Find where the given text appears and provide that cell's center as (x, y) coordinate. 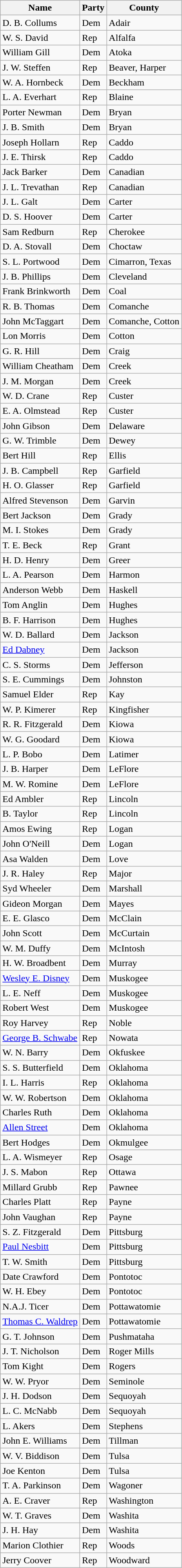
McCurtain (144, 933)
D. B. Collums (40, 23)
McIntosh (144, 948)
John Gibson (40, 426)
G. W. Trimble (40, 441)
Woods (144, 1545)
Kay (144, 695)
Adair (144, 23)
W. S. David (40, 38)
J. B. Harper (40, 769)
D. S. Hoover (40, 217)
Pushmataha (144, 1336)
J. H. Dodson (40, 1396)
W. G. Goodard (40, 739)
A. E. Craver (40, 1501)
Millard Grubb (40, 1187)
Okfuskee (144, 1053)
Paul Nesbitt (40, 1247)
M. I. Stokes (40, 530)
W. N. Barry (40, 1053)
W. V. Biddison (40, 1456)
L. A. Pearson (40, 575)
J. L. Trevathan (40, 187)
G. T. Johnson (40, 1336)
B. F. Harrison (40, 620)
Beaver, Harper (144, 67)
Frank Brinkworth (40, 291)
Asa Walden (40, 859)
Ed Ambler (40, 799)
D. A. Stovall (40, 247)
Bert Hodges (40, 1142)
Marion Clothier (40, 1545)
Comanche (144, 306)
Ellis (144, 456)
E. A. Olmstead (40, 411)
S. S. Butterfield (40, 1068)
Name (40, 8)
H. W. Broadbent (40, 963)
Gideon Morgan (40, 903)
Syd Wheeler (40, 888)
Alfred Stevenson (40, 500)
Grant (144, 545)
Johnston (144, 680)
W. M. Duffy (40, 948)
William Gill (40, 53)
I. L. Harris (40, 1082)
Cimarron, Texas (144, 262)
Lon Morris (40, 336)
Dewey (144, 441)
L. E. Neff (40, 993)
Tom Kight (40, 1366)
J. T. Nicholson (40, 1351)
Okmulgee (144, 1142)
L. C. McNabb (40, 1411)
Jack Barker (40, 172)
J. B. Phillips (40, 276)
W. W. Pryor (40, 1381)
Anderson Webb (40, 590)
T. E. Beck (40, 545)
Jefferson (144, 665)
Latimer (144, 754)
Murray (144, 963)
Coal (144, 291)
Seminole (144, 1381)
Harmon (144, 575)
Comanche, Cotton (144, 321)
Amos Ewing (40, 829)
Party (93, 8)
Haskell (144, 590)
Thomas C. Waldrep (40, 1321)
William Cheatham (40, 366)
Tom Anglin (40, 605)
J. M. Morgan (40, 381)
Osage (144, 1157)
Joe Kenton (40, 1471)
W. D. Crane (40, 396)
T. W. Smith (40, 1262)
Charles Platt (40, 1202)
John E. Williams (40, 1441)
Bert Hill (40, 456)
J. H. Hay (40, 1530)
J. R. Haley (40, 873)
L. A. Wismeyer (40, 1157)
Tillman (144, 1441)
L. A. Everhart (40, 97)
Greer (144, 560)
J. L. Galt (40, 202)
W. D. Ballard (40, 635)
Woodward (144, 1560)
Wagoner (144, 1486)
Garvin (144, 500)
Nowata (144, 1038)
Porter Newman (40, 112)
Charles Ruth (40, 1112)
Blaine (144, 97)
McClain (144, 919)
Ed Dabney (40, 649)
Robert West (40, 1008)
R. R. Fitzgerald (40, 724)
W. A. Hornbeck (40, 82)
Beckham (144, 82)
County (144, 8)
S. E. Cummings (40, 680)
Cleveland (144, 276)
Roger Mills (144, 1351)
L. P. Bobo (40, 754)
Stephens (144, 1426)
S. L. Portwood (40, 262)
W. W. Robertson (40, 1097)
Ottawa (144, 1172)
Samuel Elder (40, 695)
H. D. Henry (40, 560)
John O'Neill (40, 844)
Kingfisher (144, 709)
Craig (144, 351)
Atoka (144, 53)
Alfalfa (144, 38)
Cherokee (144, 232)
John Scott (40, 933)
Marshall (144, 888)
Allen Street (40, 1127)
R. B. Thomas (40, 306)
Delaware (144, 426)
Cotton (144, 336)
Pawnee (144, 1187)
G. R. Hill (40, 351)
W. T. Graves (40, 1515)
Joseph Hollarn (40, 142)
T. A. Parkinson (40, 1486)
C. S. Storms (40, 665)
Roy Harvey (40, 1023)
Major (144, 873)
W. H. Ebey (40, 1292)
S. Z. Fitzgerald (40, 1232)
N.A.J. Ticer (40, 1306)
J. B. Campbell (40, 471)
Noble (144, 1023)
Wesley E. Disney (40, 978)
Sam Redburn (40, 232)
W. P. Kimerer (40, 709)
John McTaggart (40, 321)
J. B. Smith (40, 127)
Rogers (144, 1366)
Jerry Coover (40, 1560)
B. Taylor (40, 814)
Choctaw (144, 247)
Love (144, 859)
George B. Schwabe (40, 1038)
L. Akers (40, 1426)
H. O. Glasser (40, 486)
M. W. Romine (40, 784)
Mayes (144, 903)
Washington (144, 1501)
Bert Jackson (40, 515)
J. S. Mabon (40, 1172)
John Vaughan (40, 1217)
J. W. Steffen (40, 67)
Date Crawford (40, 1277)
E. E. Glasco (40, 919)
J. E. Thirsk (40, 157)
